Scan for the cell matching the given text and deliver its [x, y] coordinate at center. 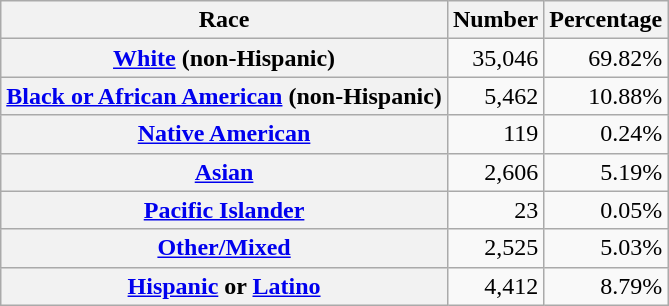
0.05% [606, 210]
Race [224, 20]
23 [495, 210]
69.82% [606, 58]
Number [495, 20]
Native American [224, 134]
Other/Mixed [224, 248]
5.03% [606, 248]
5.19% [606, 172]
119 [495, 134]
Black or African American (non-Hispanic) [224, 96]
35,046 [495, 58]
10.88% [606, 96]
2,606 [495, 172]
8.79% [606, 286]
0.24% [606, 134]
2,525 [495, 248]
Pacific Islander [224, 210]
Percentage [606, 20]
5,462 [495, 96]
Asian [224, 172]
Hispanic or Latino [224, 286]
White (non-Hispanic) [224, 58]
4,412 [495, 286]
